Determine the [x, y] coordinate at the center of the cell enclosing the given text.  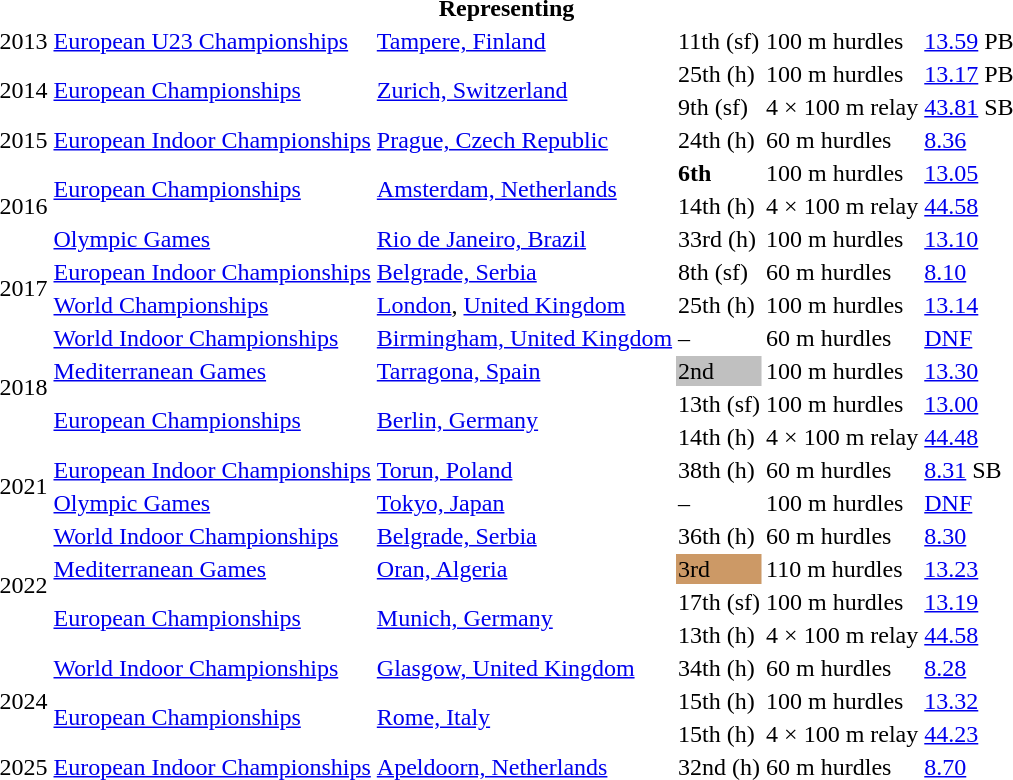
Tokyo, Japan [524, 503]
European U23 Championships [212, 41]
110 m hurdles [842, 569]
33rd (h) [720, 239]
London, United Kingdom [524, 305]
24th (h) [720, 140]
Berlin, Germany [524, 420]
9th (sf) [720, 107]
Tarragona, Spain [524, 371]
Tampere, Finland [524, 41]
Torun, Poland [524, 470]
Munich, Germany [524, 618]
17th (sf) [720, 602]
Glasgow, United Kingdom [524, 668]
13th (sf) [720, 404]
8th (sf) [720, 272]
34th (h) [720, 668]
11th (sf) [720, 41]
Rome, Italy [524, 718]
Rio de Janeiro, Brazil [524, 239]
Zurich, Switzerland [524, 90]
Amsterdam, Netherlands [524, 190]
Birmingham, United Kingdom [524, 338]
World Championships [212, 305]
Prague, Czech Republic [524, 140]
2nd [720, 371]
3rd [720, 569]
13th (h) [720, 635]
38th (h) [720, 470]
36th (h) [720, 536]
6th [720, 173]
Oran, Algeria [524, 569]
